Provide the (X, Y) coordinate of the cell's center where the given text is located.  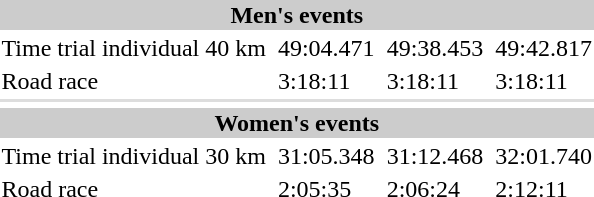
49:42.817 (544, 48)
Road race (134, 81)
Men's events (296, 15)
32:01.740 (544, 156)
31:12.468 (435, 156)
31:05.348 (326, 156)
Women's events (296, 123)
49:38.453 (435, 48)
Time trial individual 30 km (134, 156)
Time trial individual 40 km (134, 48)
49:04.471 (326, 48)
